Determine the [X, Y] coordinate at the center of the cell enclosing the given text.  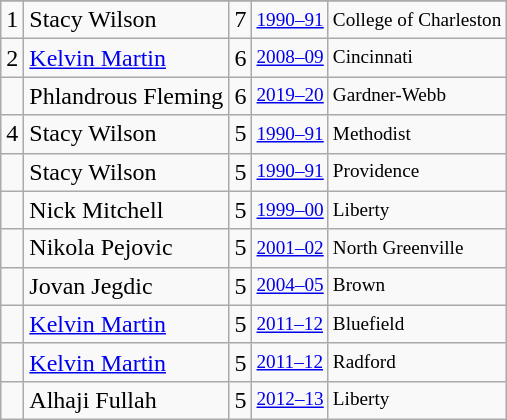
Gardner-Webb [417, 96]
2019–20 [290, 96]
Cincinnati [417, 58]
Radford [417, 362]
2008–09 [290, 58]
Nikola Pejovic [126, 248]
Alhaji Fullah [126, 400]
Jovan Jegdic [126, 286]
Methodist [417, 134]
2 [12, 58]
1999–00 [290, 210]
Phlandrous Fleming [126, 96]
2001–02 [290, 248]
4 [12, 134]
2012–13 [290, 400]
7 [240, 20]
College of Charleston [417, 20]
1 [12, 20]
Brown [417, 286]
North Greenville [417, 248]
Bluefield [417, 324]
Providence [417, 172]
Nick Mitchell [126, 210]
2004–05 [290, 286]
